Locate the cell with the specified text and output its (X, Y) center coordinate. 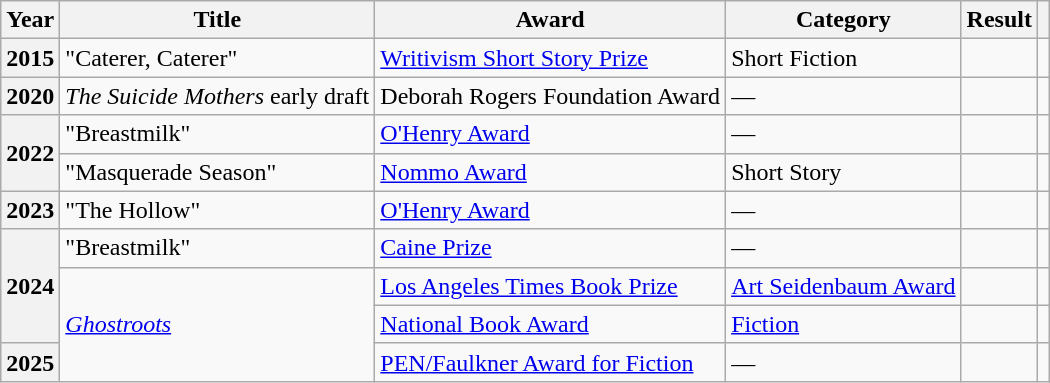
Nommo Award (550, 172)
Los Angeles Times Book Prize (550, 286)
Caine Prize (550, 248)
Ghostroots (218, 324)
Art Seidenbaum Award (844, 286)
2022 (30, 153)
Fiction (844, 324)
Category (844, 20)
Deborah Rogers Foundation Award (550, 96)
Year (30, 20)
Writivism Short Story Prize (550, 58)
2020 (30, 96)
PEN/Faulkner Award for Fiction (550, 362)
2025 (30, 362)
The Suicide Mothers early draft (218, 96)
Result (999, 20)
Short Fiction (844, 58)
Award (550, 20)
National Book Award (550, 324)
Short Story (844, 172)
"Masquerade Season" (218, 172)
"The Hollow" (218, 210)
2015 (30, 58)
"Caterer, Caterer" (218, 58)
2023 (30, 210)
2024 (30, 286)
Title (218, 20)
